Provide the (X, Y) coordinate of the cell's center where the given text is located.  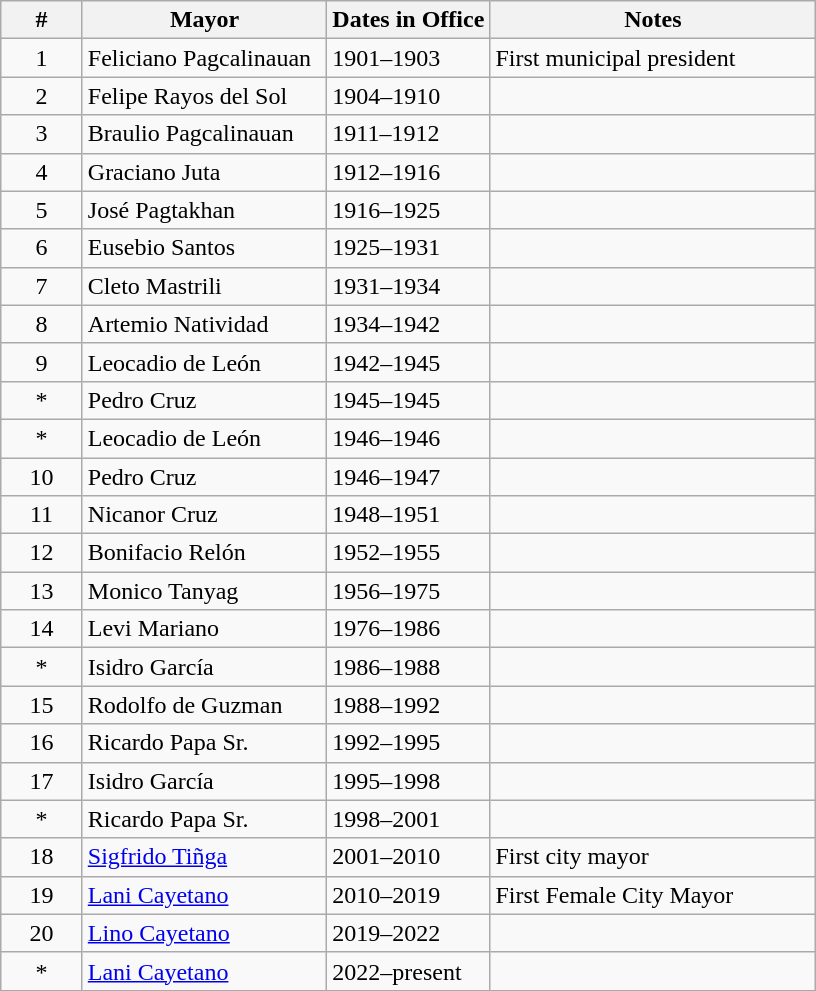
1976–1986 (408, 629)
13 (42, 591)
José Pagtakhan (204, 210)
14 (42, 629)
16 (42, 743)
Felipe Rayos del Sol (204, 96)
# (42, 20)
Levi Mariano (204, 629)
1931–1934 (408, 286)
6 (42, 248)
Braulio Pagcalinauan (204, 134)
Notes (653, 20)
1948–1951 (408, 515)
First Female City Mayor (653, 895)
1998–2001 (408, 819)
1946–1947 (408, 477)
1901–1903 (408, 58)
2 (42, 96)
Rodolfo de Guzman (204, 705)
9 (42, 362)
18 (42, 857)
1911–1912 (408, 134)
Feliciano Pagcalinauan (204, 58)
Sigfrido Tiñga (204, 857)
2022–present (408, 971)
20 (42, 933)
8 (42, 324)
1 (42, 58)
1995–1998 (408, 781)
1912–1916 (408, 172)
Bonifacio Relón (204, 553)
7 (42, 286)
1934–1942 (408, 324)
1904–1910 (408, 96)
First city mayor (653, 857)
17 (42, 781)
2001–2010 (408, 857)
Monico Tanyag (204, 591)
3 (42, 134)
Lino Cayetano (204, 933)
Nicanor Cruz (204, 515)
19 (42, 895)
Graciano Juta (204, 172)
1988–1992 (408, 705)
1952–1955 (408, 553)
10 (42, 477)
1916–1925 (408, 210)
1956–1975 (408, 591)
1942–1945 (408, 362)
11 (42, 515)
1986–1988 (408, 667)
2019–2022 (408, 933)
Dates in Office (408, 20)
2010–2019 (408, 895)
1946–1946 (408, 438)
4 (42, 172)
5 (42, 210)
12 (42, 553)
1945–1945 (408, 400)
Mayor (204, 20)
1992–1995 (408, 743)
First municipal president (653, 58)
Artemio Natividad (204, 324)
15 (42, 705)
1925–1931 (408, 248)
Eusebio Santos (204, 248)
Cleto Mastrili (204, 286)
